Return (X, Y) of the center of cell containing provided text 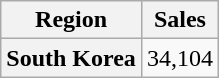
Region (72, 20)
Sales (180, 20)
34,104 (180, 58)
South Korea (72, 58)
